Capture the cell that displays the provided text and extract its (X, Y) central coordinate. 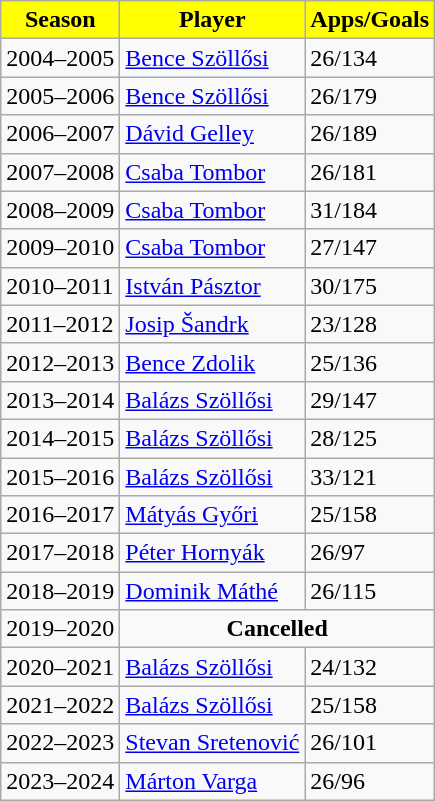
István Pásztor (212, 286)
26/101 (370, 743)
2010–2011 (60, 286)
2016–2017 (60, 515)
Cancelled (278, 629)
Mátyás Győri (212, 515)
Dominik Máthé (212, 591)
Josip Šandrk (212, 324)
28/125 (370, 438)
2008–2009 (60, 210)
Márton Varga (212, 781)
2005–2006 (60, 96)
2019–2020 (60, 629)
2018–2019 (60, 591)
2004–2005 (60, 58)
2011–2012 (60, 324)
26/189 (370, 134)
2013–2014 (60, 400)
2022–2023 (60, 743)
2014–2015 (60, 438)
Péter Hornyák (212, 553)
2017–2018 (60, 553)
26/96 (370, 781)
2012–2013 (60, 362)
2009–2010 (60, 248)
2020–2021 (60, 667)
33/121 (370, 477)
27/147 (370, 248)
26/181 (370, 172)
Bence Zdolik (212, 362)
25/136 (370, 362)
31/184 (370, 210)
2023–2024 (60, 781)
Dávid Gelley (212, 134)
2021–2022 (60, 705)
26/115 (370, 591)
2015–2016 (60, 477)
2006–2007 (60, 134)
Season (60, 20)
23/128 (370, 324)
Apps/Goals (370, 20)
Stevan Sretenović (212, 743)
24/132 (370, 667)
26/179 (370, 96)
26/134 (370, 58)
Player (212, 20)
30/175 (370, 286)
29/147 (370, 400)
26/97 (370, 553)
2007–2008 (60, 172)
